Determine the (X, Y) coordinate at the center of the cell enclosing the given text.  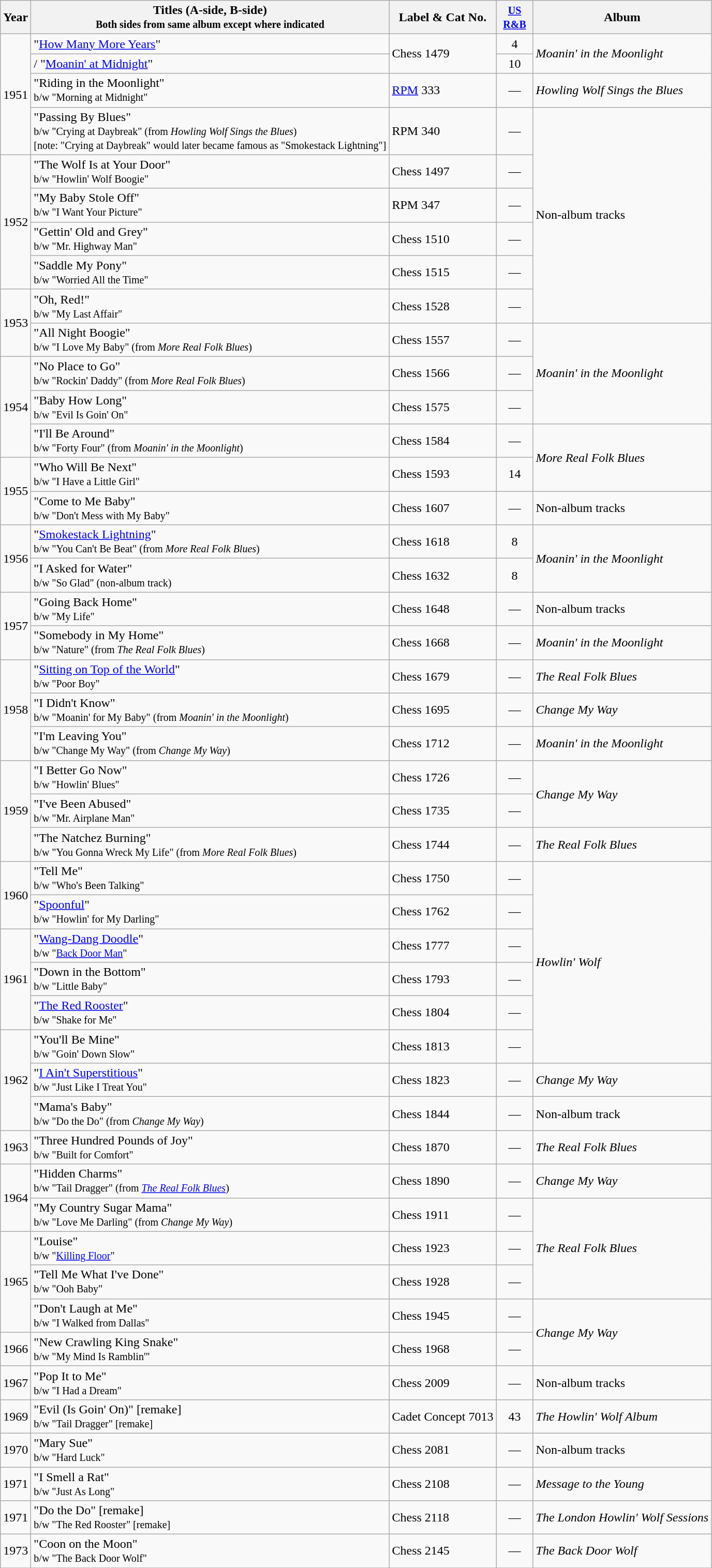
"Tell Me What I've Done"b/w "Ooh Baby" (210, 1281)
"Down in the Bottom"b/w "Little Baby" (210, 979)
1970 (16, 1450)
Chess 1726 (443, 777)
Chess 1813 (443, 1047)
1967 (16, 1383)
Chess 2108 (443, 1483)
Chess 1777 (443, 945)
"New Crawling King Snake"b/w "My Mind Is Ramblin'" (210, 1349)
Chess 1668 (443, 642)
Chess 1648 (443, 609)
"Spoonful"b/w "Howlin' for My Darling" (210, 911)
"Saddle My Pony"b/w "Worried All the Time" (210, 272)
More Real Folk Blues (622, 458)
1958 (16, 710)
Chess 1911 (443, 1214)
"Baby How Long"b/w "Evil Is Goin' On" (210, 406)
"I Ain't Superstitious"b/w "Just Like I Treat You" (210, 1080)
"All Night Boogie"b/w "I Love My Baby" (from More Real Folk Blues) (210, 339)
Chess 2081 (443, 1450)
Chess 1762 (443, 911)
"Gettin' Old and Grey"b/w "Mr. Highway Man" (210, 239)
"I'll Be Around"b/w "Forty Four" (from Moanin' in the Moonlight) (210, 441)
Chess 1575 (443, 406)
"Oh, Red!"b/w "My Last Affair" (210, 306)
1969 (16, 1416)
1963 (16, 1147)
1973 (16, 1551)
1960 (16, 895)
Chess 1607 (443, 508)
"The Natchez Burning"b/w "You Gonna Wreck My Life" (from More Real Folk Blues) (210, 844)
Titles (A-side, B-side)Both sides from same album except where indicated (210, 18)
Chess 1497 (443, 172)
"How Many More Years" (210, 44)
Chess 1870 (443, 1147)
Cadet Concept 7013 (443, 1416)
1953 (16, 323)
Chess 1618 (443, 542)
"My Baby Stole Off"b/w "I Want Your Picture" (210, 205)
"The Wolf Is at Your Door"b/w "Howlin' Wolf Boogie" (210, 172)
Chess 2009 (443, 1383)
Howling Wolf Sings the Blues (622, 90)
"Mary Sue"b/w "Hard Luck" (210, 1450)
Chess 1923 (443, 1248)
1959 (16, 811)
Non-album track (622, 1114)
"The Red Rooster"b/w "Shake for Me" (210, 1013)
Chess 1890 (443, 1181)
Chess 1735 (443, 811)
RPM 333 (443, 90)
"Evil (Is Goin' On)" [remake]b/w "Tail Dragger" [remake] (210, 1416)
"I Didn't Know"b/w "Moanin' for My Baby" (from Moanin' in the Moonlight) (210, 710)
Chess 1695 (443, 710)
1954 (16, 406)
Chess 1515 (443, 272)
Chess 1945 (443, 1316)
"Somebody in My Home"b/w "Nature" (from The Real Folk Blues) (210, 642)
"Mama's Baby"b/w "Do the Do" (from Change My Way) (210, 1114)
"I'm Leaving You"b/w "Change My Way" (from Change My Way) (210, 744)
"Coon on the Moon"b/w "The Back Door Wolf" (210, 1551)
The London Howlin' Wolf Sessions (622, 1517)
Chess 1557 (443, 339)
"Smokestack Lightning"b/w "You Can't Be Beat" (from More Real Folk Blues) (210, 542)
1957 (16, 626)
"Sitting on Top of the World"b/w "Poor Boy" (210, 676)
"No Place to Go"b/w "Rockin' Daddy" (from More Real Folk Blues) (210, 373)
Chess 1804 (443, 1013)
Chess 1744 (443, 844)
"Come to Me Baby"b/w "Don't Mess with My Baby" (210, 508)
"Pop It to Me"b/w "I Had a Dream" (210, 1383)
1955 (16, 491)
Chess 1593 (443, 475)
Chess 1566 (443, 373)
Label & Cat No. (443, 18)
1962 (16, 1080)
"Riding in the Moonlight"b/w "Morning at Midnight" (210, 90)
/ "Moanin' at Midnight" (210, 64)
1966 (16, 1349)
"Going Back Home"b/w "My Life" (210, 609)
Chess 1968 (443, 1349)
1965 (16, 1281)
Chess 1793 (443, 979)
"Who Will Be Next"b/w "I Have a Little Girl" (210, 475)
1964 (16, 1198)
"You'll Be Mine"b/w "Goin' Down Slow" (210, 1047)
"Hidden Charms"b/w "Tail Dragger" (from The Real Folk Blues) (210, 1181)
"Don't Laugh at Me"b/w "I Walked from Dallas" (210, 1316)
"Louise"b/w "Killing Floor" (210, 1248)
The Howlin' Wolf Album (622, 1416)
"Do the Do" [remake]b/w "The Red Rooster" [remake] (210, 1517)
10 (514, 64)
The Back Door Wolf (622, 1551)
RPM 340 (443, 131)
4 (514, 44)
"Tell Me"b/w "Who's Been Talking" (210, 878)
Album (622, 18)
Chess 1712 (443, 744)
1951 (16, 94)
43 (514, 1416)
Howlin' Wolf (622, 962)
Chess 2118 (443, 1517)
Chess 1632 (443, 575)
Chess 1510 (443, 239)
Year (16, 18)
Chess 1844 (443, 1114)
1952 (16, 222)
US R&B (514, 18)
Chess 1584 (443, 441)
RPM 347 (443, 205)
Chess 1528 (443, 306)
"Wang-Dang Doodle"b/w "Back Door Man" (210, 945)
"I Smell a Rat"b/w "Just As Long" (210, 1483)
"My Country Sugar Mama"b/w "Love Me Darling" (from Change My Way) (210, 1214)
"I've Been Abused"b/w "Mr. Airplane Man" (210, 811)
Chess 1928 (443, 1281)
"Three Hundred Pounds of Joy"b/w "Built for Comfort" (210, 1147)
Message to the Young (622, 1483)
Chess 2145 (443, 1551)
Chess 1750 (443, 878)
"I Asked for Water"b/w "So Glad" (non-album track) (210, 575)
14 (514, 475)
Chess 1823 (443, 1080)
"I Better Go Now"b/w "Howlin' Blues" (210, 777)
1961 (16, 979)
Chess 1479 (443, 54)
1956 (16, 559)
Chess 1679 (443, 676)
